Determine the [x, y] coordinate at the center of the cell enclosing the given text.  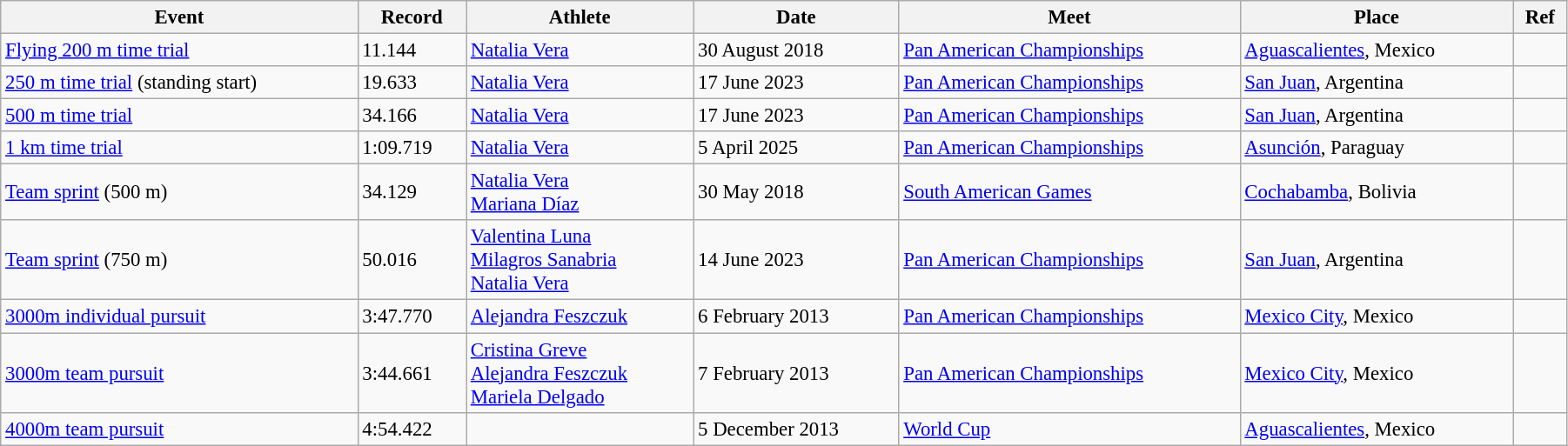
Date [796, 17]
Natalia VeraMariana Díaz [580, 193]
Team sprint (500 m) [179, 193]
South American Games [1069, 193]
1 km time trial [179, 148]
6 February 2013 [796, 316]
3000m team pursuit [179, 373]
5 December 2013 [796, 429]
Team sprint (750 m) [179, 261]
4:54.422 [412, 429]
Record [412, 17]
11.144 [412, 50]
30 May 2018 [796, 193]
3:44.661 [412, 373]
Cochabamba, Bolivia [1377, 193]
Valentina LunaMilagros SanabriaNatalia Vera [580, 261]
Event [179, 17]
Asunción, Paraguay [1377, 148]
3000m individual pursuit [179, 316]
Meet [1069, 17]
500 m time trial [179, 116]
4000m team pursuit [179, 429]
Place [1377, 17]
7 February 2013 [796, 373]
14 June 2023 [796, 261]
1:09.719 [412, 148]
Ref [1540, 17]
Alejandra Feszczuk [580, 316]
3:47.770 [412, 316]
34.129 [412, 193]
34.166 [412, 116]
30 August 2018 [796, 50]
19.633 [412, 83]
Flying 200 m time trial [179, 50]
50.016 [412, 261]
5 April 2025 [796, 148]
Cristina GreveAlejandra FeszczukMariela Delgado [580, 373]
World Cup [1069, 429]
250 m time trial (standing start) [179, 83]
Athlete [580, 17]
